Scan for the cell matching the given text and deliver its [x, y] coordinate at center. 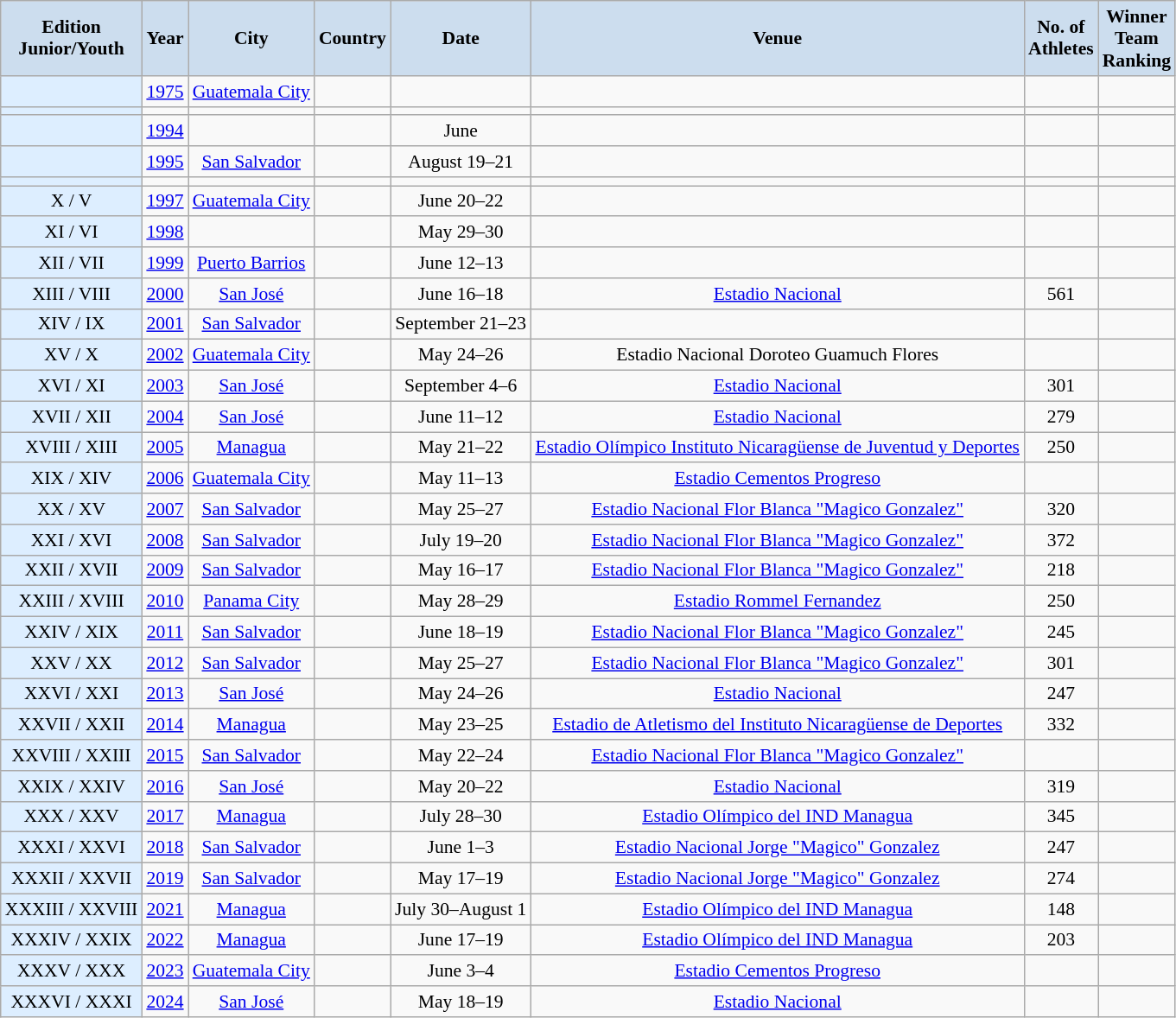
Winner Team Ranking [1137, 38]
XXXII / XXVII [72, 879]
245 [1061, 633]
XXVI / XXI [72, 694]
2013 [164, 694]
XXVIII / XXIII [72, 755]
2015 [164, 755]
561 [1061, 294]
279 [1061, 417]
May 21–22 [461, 448]
2023 [164, 971]
July 30–August 1 [461, 909]
2008 [164, 540]
XVI / XI [72, 386]
August 19–21 [461, 162]
2004 [164, 417]
May 18–19 [461, 1002]
2019 [164, 879]
2009 [164, 570]
2010 [164, 601]
2024 [164, 1002]
May 29–30 [461, 232]
Estadio Rommel Fernandez [778, 601]
2011 [164, 633]
320 [1061, 509]
372 [1061, 540]
May 11–13 [461, 479]
XXXVI / XXXI [72, 1002]
345 [1061, 817]
XXXI / XXVI [72, 848]
2022 [164, 940]
XXXV / XXX [72, 971]
319 [1061, 786]
June 17–19 [461, 940]
2021 [164, 909]
203 [1061, 940]
XIV / IX [72, 324]
Year [164, 38]
2018 [164, 848]
June 20–22 [461, 201]
2001 [164, 324]
May 23–25 [461, 725]
XVIII / XIII [72, 448]
XXIX / XXIV [72, 786]
2017 [164, 817]
2002 [164, 355]
2012 [164, 663]
June 1–3 [461, 848]
XXVII / XXII [72, 725]
XXX / XXV [72, 817]
XXXIV / XXIX [72, 940]
September 21–23 [461, 324]
June 11–12 [461, 417]
June [461, 131]
May 28–29 [461, 601]
Edition Junior/Youth [72, 38]
Puerto Barrios [251, 263]
XXIV / XIX [72, 633]
X / V [72, 201]
Panama City [251, 601]
Estadio Nacional Doroteo Guamuch Flores [778, 355]
2006 [164, 479]
1998 [164, 232]
May 16–17 [461, 570]
2005 [164, 448]
May 20–22 [461, 786]
XI / VI [72, 232]
May 22–24 [461, 755]
City [251, 38]
XIX / XIV [72, 479]
June 3–4 [461, 971]
XXII / XVII [72, 570]
No. ofAthletes [1061, 38]
Estadio Olímpico Instituto Nicaragüense de Juventud y Deportes [778, 448]
September 4–6 [461, 386]
Country [353, 38]
218 [1061, 570]
1975 [164, 92]
2000 [164, 294]
XXV / XX [72, 663]
274 [1061, 879]
1997 [164, 201]
1999 [164, 263]
2016 [164, 786]
XXXIII / XXVIII [72, 909]
148 [1061, 909]
XXI / XVI [72, 540]
2003 [164, 386]
July 28–30 [461, 817]
June 16–18 [461, 294]
XV / X [72, 355]
May 17–19 [461, 879]
2014 [164, 725]
June 18–19 [461, 633]
Date [461, 38]
XVII / XII [72, 417]
332 [1061, 725]
1995 [164, 162]
Venue [778, 38]
XXIII / XVIII [72, 601]
XIII / VIII [72, 294]
June 12–13 [461, 263]
XII / VII [72, 263]
2007 [164, 509]
1994 [164, 131]
XX / XV [72, 509]
Estadio de Atletismo del Instituto Nicaragüense de Deportes [778, 725]
July 19–20 [461, 540]
